Return the (x, y) coordinate for the center point of the cell that contains the specified text.  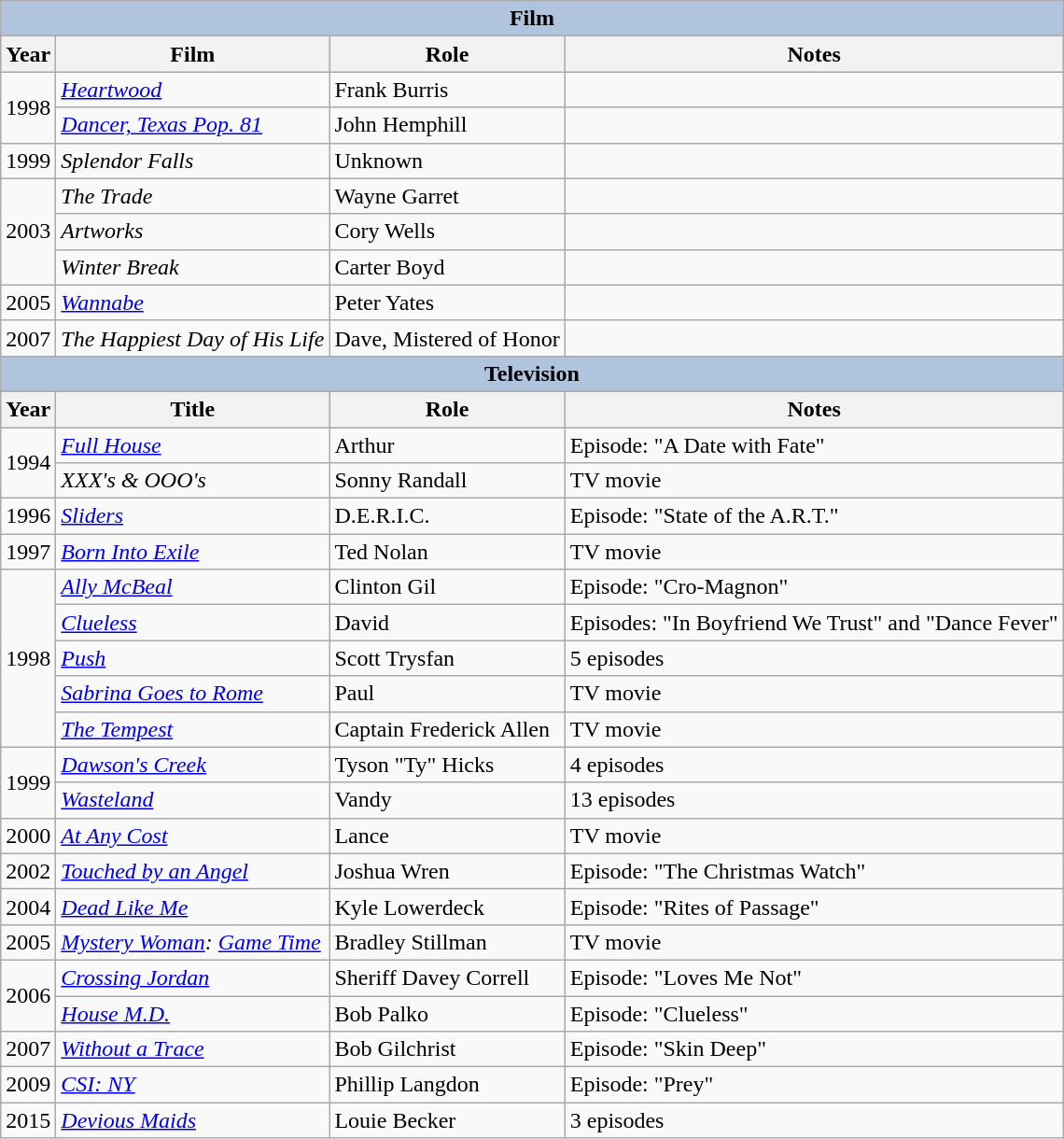
Television (532, 373)
3 episodes (814, 1120)
Born Into Exile (192, 552)
Frank Burris (447, 90)
Episode: "Prey" (814, 1085)
Splendor Falls (192, 161)
At Any Cost (192, 836)
4 episodes (814, 765)
The Tempest (192, 729)
Full House (192, 445)
Scott Trysfan (447, 658)
The Happiest Day of His Life (192, 338)
2006 (28, 995)
2000 (28, 836)
Kyle Lowerdeck (447, 907)
Push (192, 658)
Heartwood (192, 90)
Wannabe (192, 302)
Carter Boyd (447, 267)
Bob Gilchrist (447, 1049)
John Hemphill (447, 125)
1997 (28, 552)
Mystery Woman: Game Time (192, 942)
1994 (28, 463)
2015 (28, 1120)
5 episodes (814, 658)
The Trade (192, 196)
Wasteland (192, 800)
2004 (28, 907)
Clueless (192, 623)
Dawson's Creek (192, 765)
Artworks (192, 232)
Sliders (192, 516)
Episode: "Cro-Magnon" (814, 587)
Episode: "Clueless" (814, 1013)
Clinton Gil (447, 587)
Dave, Mistered of Honor (447, 338)
Bradley Stillman (447, 942)
Bob Palko (447, 1013)
2002 (28, 871)
Vandy (447, 800)
Ally McBeal (192, 587)
Episode: "The Christmas Watch" (814, 871)
Joshua Wren (447, 871)
Arthur (447, 445)
XXX's & OOO's (192, 481)
Without a Trace (192, 1049)
Captain Frederick Allen (447, 729)
House M.D. (192, 1013)
David (447, 623)
Cory Wells (447, 232)
D.E.R.I.C. (447, 516)
Ted Nolan (447, 552)
Dead Like Me (192, 907)
Episode: "Loves Me Not" (814, 977)
Dancer, Texas Pop. 81 (192, 125)
Paul (447, 694)
Phillip Langdon (447, 1085)
Episode: "State of the A.R.T." (814, 516)
Sabrina Goes to Rome (192, 694)
CSI: NY (192, 1085)
Touched by an Angel (192, 871)
Title (192, 409)
Lance (447, 836)
2009 (28, 1085)
Sonny Randall (447, 481)
Peter Yates (447, 302)
Louie Becker (447, 1120)
13 episodes (814, 800)
Wayne Garret (447, 196)
Crossing Jordan (192, 977)
1996 (28, 516)
Tyson "Ty" Hicks (447, 765)
Episode: "Skin Deep" (814, 1049)
Unknown (447, 161)
Sheriff Davey Correll (447, 977)
Episode: "A Date with Fate" (814, 445)
Episode: "Rites of Passage" (814, 907)
Episodes: "In Boyfriend We Trust" and "Dance Fever" (814, 623)
Winter Break (192, 267)
Devious Maids (192, 1120)
2003 (28, 232)
